Capture the cell that displays the provided text and extract its (X, Y) central coordinate. 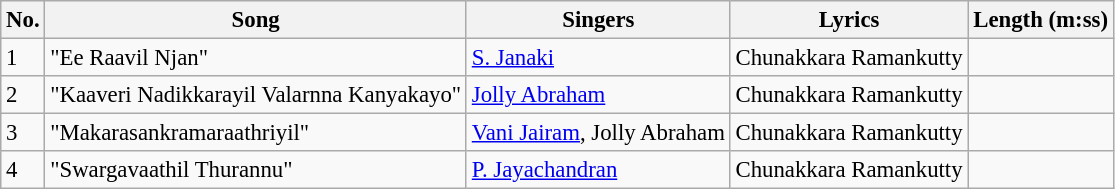
S. Janaki (598, 58)
No. (23, 20)
3 (23, 133)
Song (256, 20)
Vani Jairam, Jolly Abraham (598, 133)
Jolly Abraham (598, 95)
"Makarasankramaraathriyil" (256, 133)
2 (23, 95)
4 (23, 170)
"Kaaveri Nadikkarayil Valarnna Kanyakayo" (256, 95)
P. Jayachandran (598, 170)
Lyrics (849, 20)
Singers (598, 20)
"Swargavaathil Thurannu" (256, 170)
Length (m:ss) (1040, 20)
1 (23, 58)
"Ee Raavil Njan" (256, 58)
